Return [X, Y] of the center of cell containing provided text 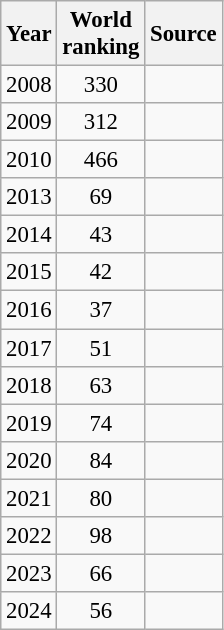
2019 [29, 423]
2016 [29, 310]
2017 [29, 348]
Worldranking [101, 34]
43 [101, 235]
2009 [29, 122]
56 [101, 611]
2008 [29, 85]
66 [101, 573]
84 [101, 460]
2022 [29, 536]
2014 [29, 235]
80 [101, 498]
74 [101, 423]
466 [101, 160]
98 [101, 536]
42 [101, 273]
2020 [29, 460]
51 [101, 348]
2021 [29, 498]
2023 [29, 573]
330 [101, 85]
2013 [29, 197]
69 [101, 197]
37 [101, 310]
2015 [29, 273]
312 [101, 122]
63 [101, 385]
2024 [29, 611]
Year [29, 34]
Source [184, 34]
2018 [29, 385]
2010 [29, 160]
